Output the (x, y) coordinate of the center of the cell containing the given text.  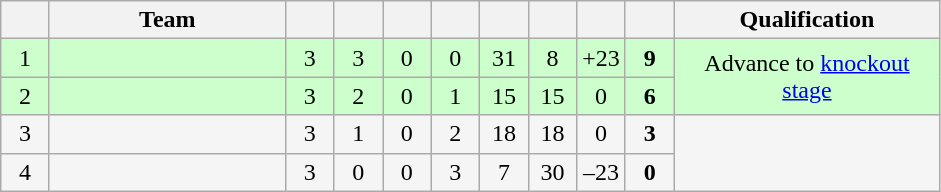
7 (504, 172)
+23 (602, 58)
–23 (602, 172)
Qualification (807, 20)
6 (650, 96)
9 (650, 58)
31 (504, 58)
Team (167, 20)
8 (552, 58)
30 (552, 172)
Advance to knockout stage (807, 77)
4 (26, 172)
